Pinpoint the cell where the given text exists, returning its (x, y) midpoint coordinate. 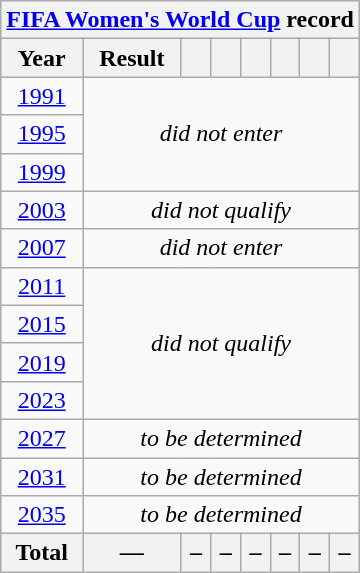
2003 (42, 210)
2027 (42, 438)
2011 (42, 286)
Year (42, 58)
2035 (42, 515)
FIFA Women's World Cup record (180, 20)
1999 (42, 172)
— (132, 553)
2007 (42, 248)
2023 (42, 400)
1991 (42, 96)
Result (132, 58)
1995 (42, 134)
2015 (42, 324)
Total (42, 553)
2031 (42, 477)
2019 (42, 362)
